Detect which cell encompasses the target text, then output its [X, Y] center coordinate. 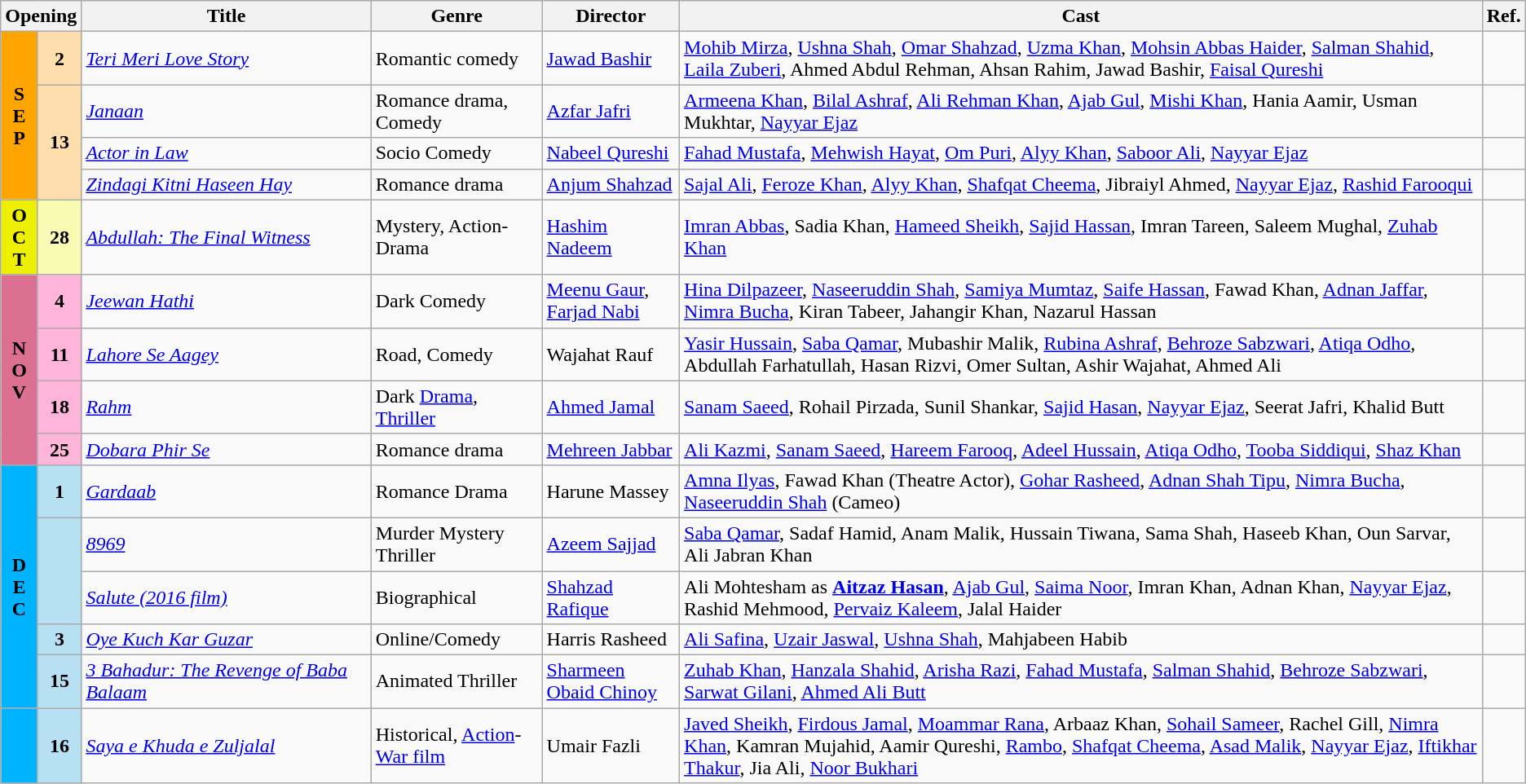
Anjum Shahzad [611, 184]
28 [60, 237]
Animated Thriller [456, 681]
Fahad Mustafa, Mehwish Hayat, Om Puri, Alyy Khan, Saboor Ali, Nayyar Ejaz [1081, 153]
Amna Ilyas, Fawad Khan (Theatre Actor), Gohar Rasheed, Adnan Shah Tipu, Nimra Bucha, Naseeruddin Shah (Cameo) [1081, 491]
Dark Drama, Thriller [456, 407]
Oye Kuch Kar Guzar [227, 640]
Romance drama, Comedy [456, 111]
Imran Abbas, Sadia Khan, Hameed Sheikh, Sajid Hassan, Imran Tareen, Saleem Mughal, Zuhab Khan [1081, 237]
Saya e Khuda e Zuljalal [227, 746]
Sharmeen Obaid Chinoy [611, 681]
Online/Comedy [456, 640]
Lahore Se Aagey [227, 354]
Salute (2016 film) [227, 597]
Mystery, Action-Drama [456, 237]
15 [60, 681]
Historical, Action-War film [456, 746]
Gardaab [227, 491]
8969 [227, 544]
13 [60, 142]
Zuhab Khan, Hanzala Shahid, Arisha Razi, Fahad Mustafa, Salman Shahid, Behroze Sabzwari, Sarwat Gilani, Ahmed Ali Butt [1081, 681]
Director [611, 16]
Harris Rasheed [611, 640]
Sajal Ali, Feroze Khan, Alyy Khan, Shafqat Cheema, Jibraiyl Ahmed, Nayyar Ejaz, Rashid Farooqui [1081, 184]
Umair Fazli [611, 746]
Janaan [227, 111]
3 Bahadur: The Revenge of Baba Balaam [227, 681]
Azfar Jafri [611, 111]
SEP [20, 116]
Rahm [227, 407]
Romance Drama [456, 491]
11 [60, 354]
Genre [456, 16]
Cast [1081, 16]
Title [227, 16]
Murder Mystery Thriller [456, 544]
Hina Dilpazeer, Naseeruddin Shah, Samiya Mumtaz, Saife Hassan, Fawad Khan, Adnan Jaffar, Nimra Bucha, Kiran Tabeer, Jahangir Khan, Nazarul Hassan [1081, 302]
Ahmed Jamal [611, 407]
DEC [20, 586]
Shahzad Rafique [611, 597]
OCT [20, 237]
Ref. [1503, 16]
Zindagi Kitni Haseen Hay [227, 184]
Ali Kazmi, Sanam Saeed, Hareem Farooq, Adeel Hussain, Atiqa Odho, Tooba Siddiqui, Shaz Khan [1081, 449]
Azeem Sajjad [611, 544]
Wajahat Rauf [611, 354]
Actor in Law [227, 153]
Sanam Saeed, Rohail Pirzada, Sunil Shankar, Sajid Hasan, Nayyar Ejaz, Seerat Jafri, Khalid Butt [1081, 407]
Hashim Nadeem [611, 237]
Teri Meri Love Story [227, 59]
Ali Mohtesham as Aitzaz Hasan, Ajab Gul, Saima Noor, Imran Khan, Adnan Khan, Nayyar Ejaz, Rashid Mehmood, Pervaiz Kaleem, Jalal Haider [1081, 597]
Romantic comedy [456, 59]
Dobara Phir Se [227, 449]
Mehreen Jabbar [611, 449]
NOV [20, 370]
Dark Comedy [456, 302]
Meenu Gaur, Farjad Nabi [611, 302]
Road, Comedy [456, 354]
Abdullah: The Final Witness [227, 237]
1 [60, 491]
3 [60, 640]
2 [60, 59]
4 [60, 302]
Jeewan Hathi [227, 302]
Socio Comedy [456, 153]
Harune Massey [611, 491]
Nabeel Qureshi [611, 153]
Saba Qamar, Sadaf Hamid, Anam Malik, Hussain Tiwana, Sama Shah, Haseeb Khan, Oun Sarvar, Ali Jabran Khan [1081, 544]
16 [60, 746]
18 [60, 407]
Jawad Bashir [611, 59]
25 [60, 449]
Biographical [456, 597]
Ali Safina, Uzair Jaswal, Ushna Shah, Mahjabeen Habib [1081, 640]
Opening [41, 16]
Armeena Khan, Bilal Ashraf, Ali Rehman Khan, Ajab Gul, Mishi Khan, Hania Aamir, Usman Mukhtar, Nayyar Ejaz [1081, 111]
